From the cell containing the given text, extract its center point as (X, Y) coordinate. 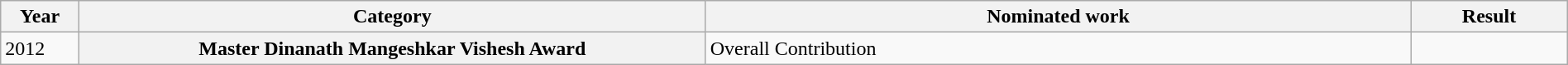
Nominated work (1059, 17)
2012 (40, 48)
Overall Contribution (1059, 48)
Category (392, 17)
Year (40, 17)
Master Dinanath Mangeshkar Vishesh Award (392, 48)
Result (1489, 17)
